Pinpoint the cell where the given text exists, returning its [X, Y] midpoint coordinate. 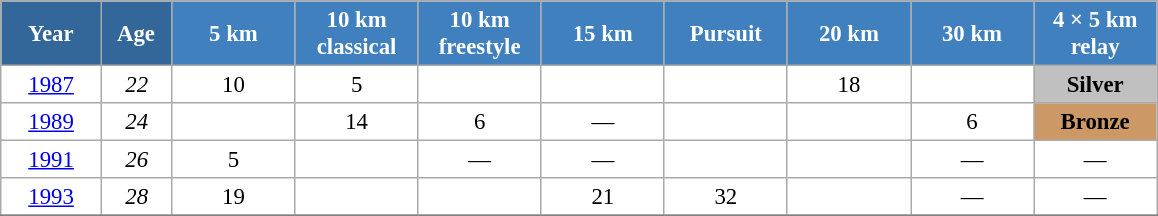
26 [136, 160]
15 km [602, 34]
32 [726, 197]
14 [356, 122]
Bronze [1096, 122]
18 [848, 85]
Year [52, 34]
20 km [848, 34]
5 km [234, 34]
19 [234, 197]
Age [136, 34]
1987 [52, 85]
Silver [1096, 85]
28 [136, 197]
10 km freestyle [480, 34]
21 [602, 197]
10 km classical [356, 34]
22 [136, 85]
1989 [52, 122]
Pursuit [726, 34]
30 km [972, 34]
10 [234, 85]
1991 [52, 160]
1993 [52, 197]
24 [136, 122]
4 × 5 km relay [1096, 34]
